Determine the [X, Y] coordinate at the center of the cell enclosing the given text.  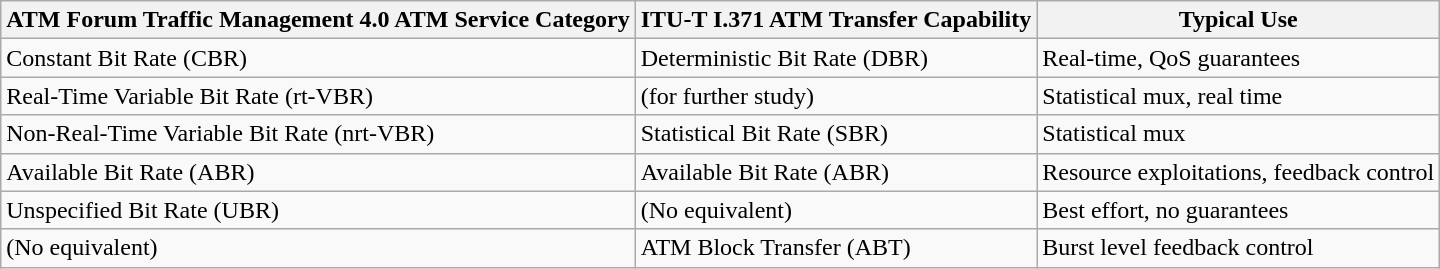
Real-Time Variable Bit Rate (rt-VBR) [318, 96]
(for further study) [836, 96]
Statistical mux [1238, 134]
Burst level feedback control [1238, 248]
Resource exploitations, feedback control [1238, 172]
Best effort, no guarantees [1238, 210]
Statistical mux, real time [1238, 96]
Non-Real-Time Variable Bit Rate (nrt-VBR) [318, 134]
ITU-T I.371 ATM Transfer Capability [836, 20]
ATM Block Transfer (ABT) [836, 248]
Typical Use [1238, 20]
Real-time, QoS guarantees [1238, 58]
Unspecified Bit Rate (UBR) [318, 210]
ATM Forum Traffic Management 4.0 ATM Service Category [318, 20]
Deterministic Bit Rate (DBR) [836, 58]
Statistical Bit Rate (SBR) [836, 134]
Constant Bit Rate (CBR) [318, 58]
